Detect which cell encompasses the target text, then output its [x, y] center coordinate. 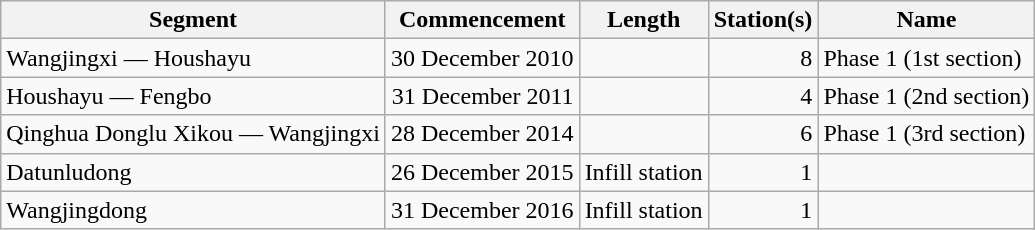
Segment [194, 20]
Houshayu — Fengbo [194, 96]
Phase 1 (2nd section) [926, 96]
Datunludong [194, 172]
30 December 2010 [482, 58]
31 December 2016 [482, 210]
Length [644, 20]
Wangjingxi — Houshayu [194, 58]
Phase 1 (3rd section) [926, 134]
Wangjingdong [194, 210]
Commencement [482, 20]
31 December 2011 [482, 96]
28 December 2014 [482, 134]
8 [763, 58]
Name [926, 20]
26 December 2015 [482, 172]
Station(s) [763, 20]
6 [763, 134]
4 [763, 96]
Qinghua Donglu Xikou — Wangjingxi [194, 134]
Phase 1 (1st section) [926, 58]
